Pinpoint the cell where the given text exists, returning its [x, y] midpoint coordinate. 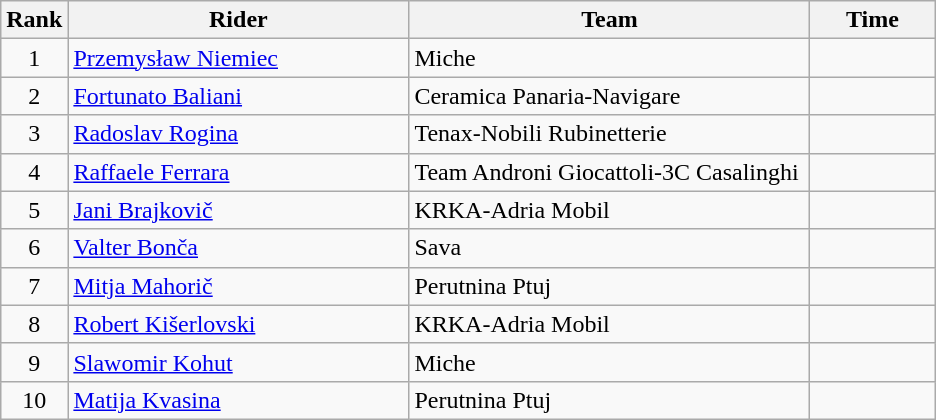
Przemysław Niemiec [238, 58]
8 [34, 324]
Rider [238, 20]
1 [34, 58]
Team Androni Giocattoli-3C Casalinghi [610, 172]
9 [34, 362]
Sava [610, 248]
Ceramica Panaria-Navigare [610, 96]
Fortunato Baliani [238, 96]
3 [34, 134]
Time [872, 20]
6 [34, 248]
Tenax-Nobili Rubinetterie [610, 134]
Radoslav Rogina [238, 134]
Slawomir Kohut [238, 362]
Rank [34, 20]
10 [34, 400]
Team [610, 20]
Valter Bonča [238, 248]
4 [34, 172]
Jani Brajkovič [238, 210]
Raffaele Ferrara [238, 172]
Mitja Mahorič [238, 286]
2 [34, 96]
Robert Kišerlovski [238, 324]
7 [34, 286]
5 [34, 210]
Matija Kvasina [238, 400]
